From the cell containing the given text, extract its center point as [x, y] coordinate. 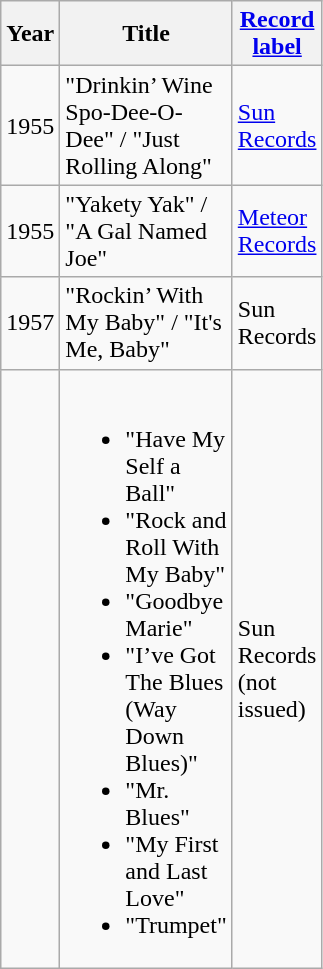
Year [30, 34]
"Have My Self a Ball""Rock and Roll With My Baby""Goodbye Marie""I’ve Got The Blues (Way Down Blues)""Mr. Blues""My First and Last Love""Trumpet" [146, 668]
"Yakety Yak" / "A Gal Named Joe" [146, 231]
"Drinkin’ Wine Spo-Dee-O-Dee" / "Just Rolling Along" [146, 126]
Record label [277, 34]
Meteor Records [277, 231]
"Rockin’ With My Baby" / "It's Me, Baby" [146, 323]
Title [146, 34]
Sun Records (not issued) [277, 668]
1957 [30, 323]
